Return [x, y] of the center of cell containing provided text 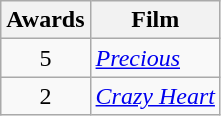
Precious [155, 58]
2 [46, 96]
Crazy Heart [155, 96]
5 [46, 58]
Film [155, 20]
Awards [46, 20]
